Locate the cell with the specified text and output its (X, Y) center coordinate. 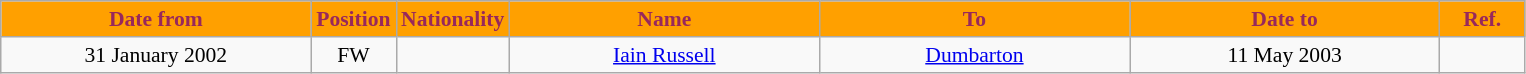
Dumbarton (974, 55)
To (974, 19)
Name (664, 19)
31 January 2002 (156, 55)
11 May 2003 (1285, 55)
Position (354, 19)
Date to (1285, 19)
Iain Russell (664, 55)
FW (354, 55)
Ref. (1482, 19)
Date from (156, 19)
Nationality (452, 19)
